From the cell containing the given text, extract its center point as [x, y] coordinate. 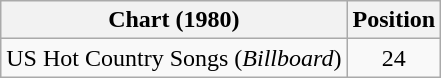
Chart (1980) [174, 20]
Position [394, 20]
24 [394, 58]
US Hot Country Songs (Billboard) [174, 58]
